Provide the [X, Y] coordinate of the cell's center where the given text is located.  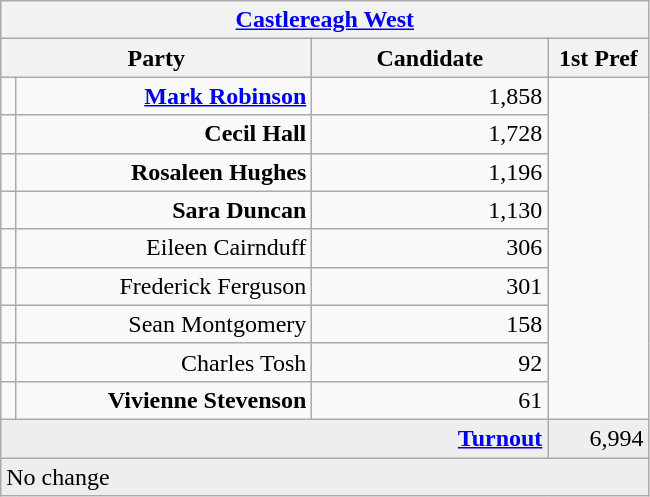
92 [430, 362]
Charles Tosh [164, 362]
306 [430, 248]
Cecil Hall [164, 134]
Party [156, 58]
1,130 [430, 210]
Sara Duncan [164, 210]
1st Pref [598, 58]
Turnout [274, 438]
Eileen Cairnduff [164, 248]
No change [325, 477]
61 [430, 400]
1,196 [430, 172]
Sean Montgomery [164, 324]
1,728 [430, 134]
Mark Robinson [164, 96]
301 [430, 286]
Castlereagh West [325, 20]
1,858 [430, 96]
Frederick Ferguson [164, 286]
Vivienne Stevenson [164, 400]
6,994 [598, 438]
Candidate [430, 58]
158 [430, 324]
Rosaleen Hughes [164, 172]
